Locate the cell with the specified text and output its [x, y] center coordinate. 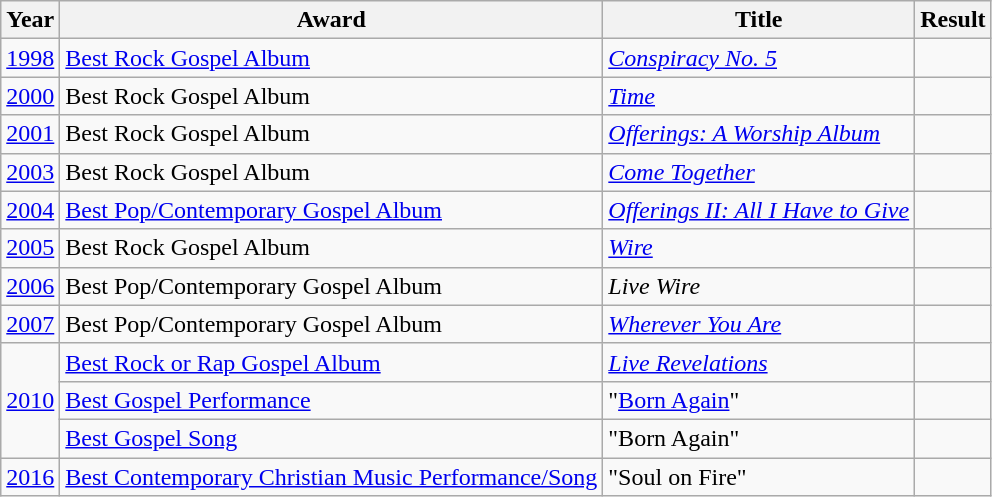
2001 [30, 134]
Best Gospel Performance [332, 400]
2003 [30, 172]
Offerings II: All I Have to Give [759, 210]
Wherever You Are [759, 324]
Title [759, 20]
Time [759, 96]
2005 [30, 248]
2016 [30, 477]
Wire [759, 248]
Award [332, 20]
Live Wire [759, 286]
2007 [30, 324]
2000 [30, 96]
Best Gospel Song [332, 438]
Year [30, 20]
Offerings: A Worship Album [759, 134]
Best Contemporary Christian Music Performance/Song [332, 477]
2010 [30, 400]
Conspiracy No. 5 [759, 58]
Best Rock or Rap Gospel Album [332, 362]
Come Together [759, 172]
2006 [30, 286]
"Soul on Fire" [759, 477]
2004 [30, 210]
Result [953, 20]
1998 [30, 58]
Live Revelations [759, 362]
